Return (X, Y) of the center of cell containing provided text 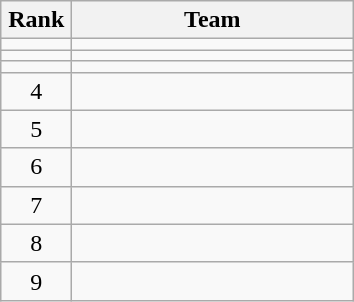
Team (212, 20)
7 (36, 205)
9 (36, 281)
8 (36, 243)
Rank (36, 20)
5 (36, 129)
4 (36, 91)
6 (36, 167)
